Return the (x, y) coordinate for the center point of the cell that contains the specified text.  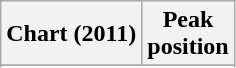
Peakposition (188, 34)
Chart (2011) (72, 34)
